Determine the [x, y] coordinate at the center of the cell enclosing the given text.  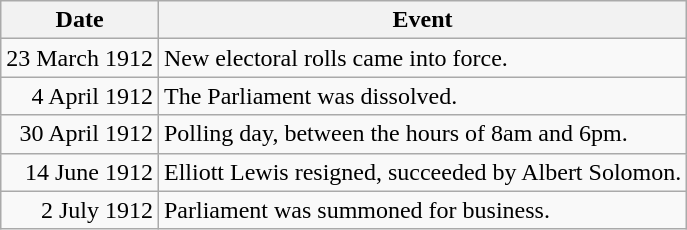
The Parliament was dissolved. [422, 96]
New electoral rolls came into force. [422, 58]
14 June 1912 [80, 172]
23 March 1912 [80, 58]
4 April 1912 [80, 96]
2 July 1912 [80, 210]
30 April 1912 [80, 134]
Date [80, 20]
Elliott Lewis resigned, succeeded by Albert Solomon. [422, 172]
Polling day, between the hours of 8am and 6pm. [422, 134]
Parliament was summoned for business. [422, 210]
Event [422, 20]
